Extract the (X, Y) coordinate from the center of the cell holding the provided text.  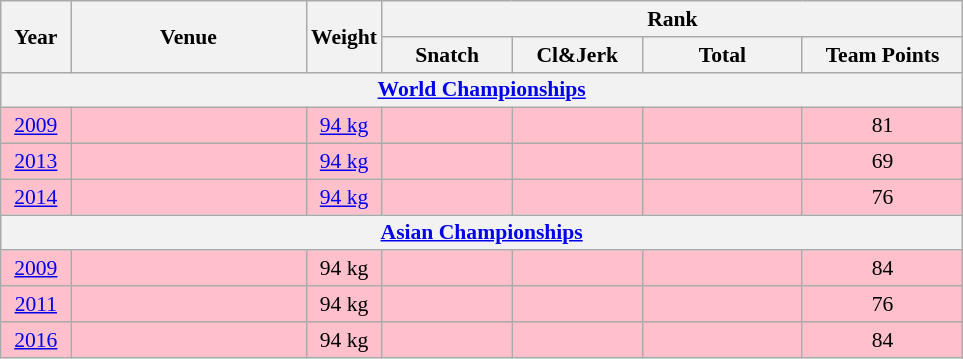
Asian Championships (482, 233)
World Championships (482, 90)
Snatch (447, 55)
Rank (672, 19)
Weight (344, 36)
2011 (36, 304)
Year (36, 36)
2014 (36, 197)
Team Points (882, 55)
Cl&Jerk (577, 55)
2013 (36, 162)
81 (882, 126)
Total (722, 55)
69 (882, 162)
Venue (188, 36)
2016 (36, 340)
